Determine the [x, y] coordinate at the center of the cell enclosing the given text.  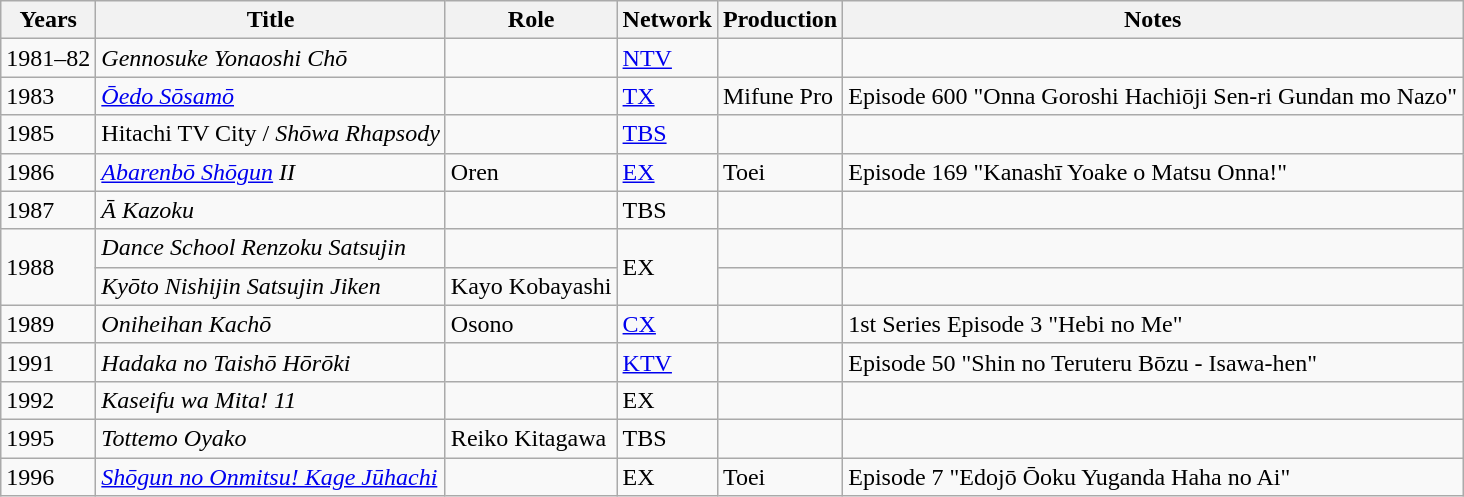
Ōedo Sōsamō [271, 96]
Reiko Kitagawa [531, 438]
Tottemo Oyako [271, 438]
1995 [48, 438]
CX [667, 324]
1996 [48, 477]
Oniheihan Kachō [271, 324]
1st Series Episode 3 "Hebi no Me" [1153, 324]
1989 [48, 324]
1985 [48, 134]
1988 [48, 267]
Production [780, 20]
Mifune Pro [780, 96]
Network [667, 20]
1981–82 [48, 58]
1983 [48, 96]
NTV [667, 58]
Episode 600 "Onna Goroshi Hachiōji Sen-ri Gundan mo Nazo" [1153, 96]
Kyōto Nishijin Satsujin Jiken [271, 286]
Years [48, 20]
Hitachi TV City / Shōwa Rhapsody [271, 134]
Shōgun no Onmitsu! Kage Jūhachi [271, 477]
Hadaka no Taishō Hōrōki [271, 362]
Episode 7 "Edojō Ōoku Yuganda Haha no Ai" [1153, 477]
Episode 169 "Kanashī Yoake o Matsu Onna!" [1153, 172]
Abarenbō Shōgun II [271, 172]
1986 [48, 172]
Kayo Kobayashi [531, 286]
Oren [531, 172]
Kaseifu wa Mita! 11 [271, 400]
Title [271, 20]
Notes [1153, 20]
1987 [48, 210]
Gennosuke Yonaoshi Chō [271, 58]
1992 [48, 400]
Osono [531, 324]
Dance School Renzoku Satsujin [271, 248]
1991 [48, 362]
Episode 50 "Shin no Teruteru Bōzu - Isawa-hen" [1153, 362]
Role [531, 20]
Ā Kazoku [271, 210]
TX [667, 96]
KTV [667, 362]
